Locate the cell with the specified text and output its (x, y) center coordinate. 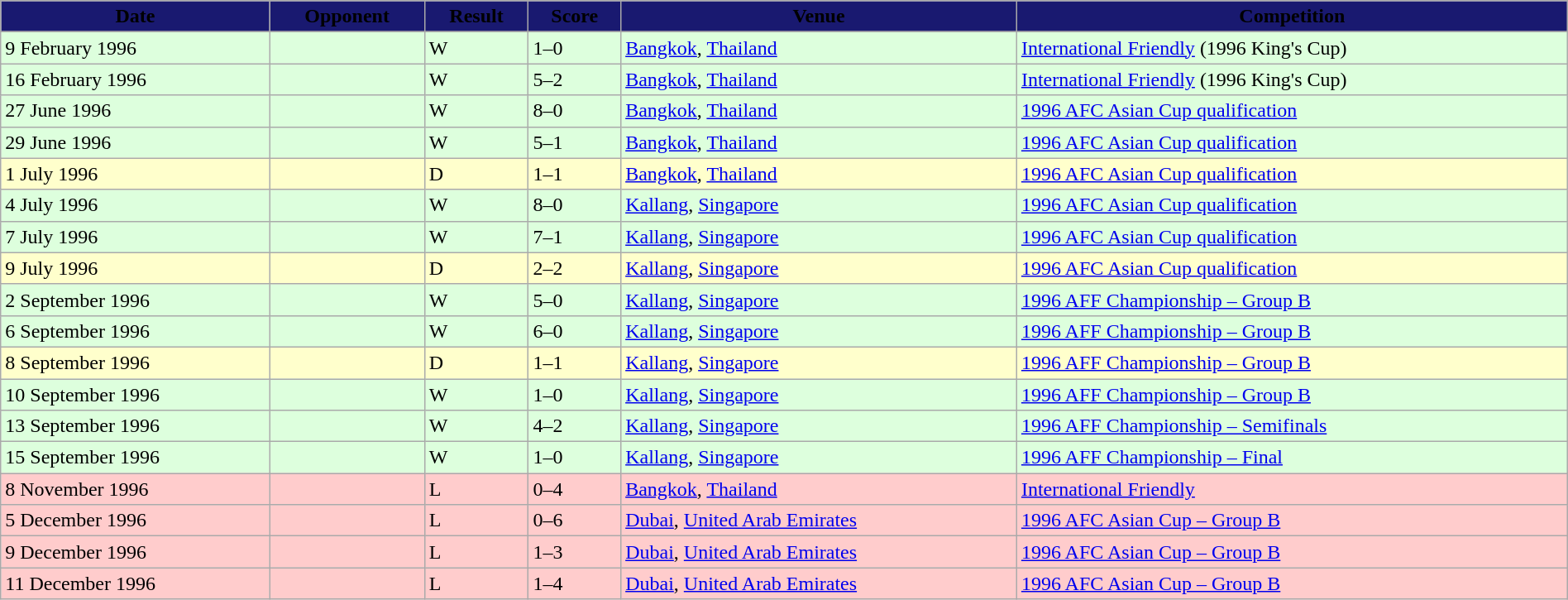
1 July 1996 (136, 174)
Score (575, 17)
5–1 (575, 142)
15 September 1996 (136, 458)
0–4 (575, 489)
8 September 1996 (136, 362)
2–2 (575, 268)
10 September 1996 (136, 395)
9 December 1996 (136, 552)
27 June 1996 (136, 111)
13 September 1996 (136, 426)
1996 AFF Championship – Semifinals (1292, 426)
9 July 1996 (136, 268)
Competition (1292, 17)
6 September 1996 (136, 331)
29 June 1996 (136, 142)
5–2 (575, 79)
11 December 1996 (136, 583)
16 February 1996 (136, 79)
7 July 1996 (136, 237)
8 November 1996 (136, 489)
9 February 1996 (136, 48)
5–0 (575, 300)
1–4 (575, 583)
2 September 1996 (136, 300)
International Friendly (1292, 489)
Result (476, 17)
0–6 (575, 521)
4 July 1996 (136, 205)
5 December 1996 (136, 521)
Date (136, 17)
4–2 (575, 426)
6–0 (575, 331)
Opponent (347, 17)
Venue (819, 17)
1996 AFF Championship – Final (1292, 458)
1–3 (575, 552)
7–1 (575, 237)
